Locate the cell with the specified text and output its (X, Y) center coordinate. 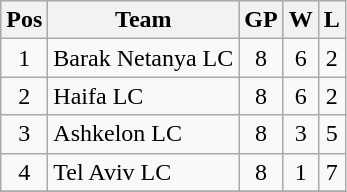
Pos (24, 20)
L (332, 20)
4 (24, 172)
Team (144, 20)
Haifa LC (144, 96)
GP (261, 20)
Barak Netanya LC (144, 58)
Ashkelon LC (144, 134)
7 (332, 172)
Tel Aviv LC (144, 172)
5 (332, 134)
W (300, 20)
